For the text-containing cell, return its midpoint in [X, Y] coordinate format. 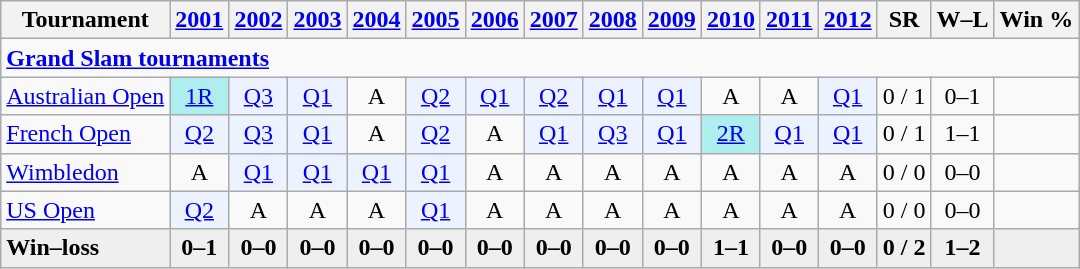
2004 [376, 20]
2005 [436, 20]
1–2 [962, 248]
Grand Slam tournaments [540, 58]
1R [200, 96]
French Open [86, 134]
Wimbledon [86, 172]
Australian Open [86, 96]
2011 [789, 20]
2008 [612, 20]
2009 [672, 20]
2002 [258, 20]
0 / 2 [904, 248]
2001 [200, 20]
2003 [318, 20]
2007 [554, 20]
Win–loss [86, 248]
2010 [730, 20]
2006 [494, 20]
US Open [86, 210]
Win % [1036, 20]
2012 [848, 20]
W–L [962, 20]
2R [730, 134]
SR [904, 20]
Tournament [86, 20]
